Identify which cell holds the provided text, then report its [x, y] central coordinate. 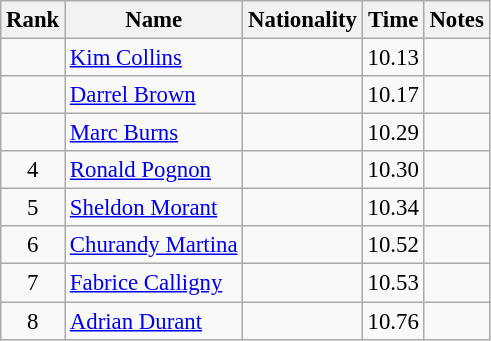
10.17 [393, 95]
10.34 [393, 208]
4 [33, 170]
Nationality [302, 20]
7 [33, 283]
6 [33, 245]
10.29 [393, 133]
Adrian Durant [154, 321]
Darrel Brown [154, 95]
10.30 [393, 170]
Rank [33, 20]
Sheldon Morant [154, 208]
10.52 [393, 245]
Fabrice Calligny [154, 283]
Time [393, 20]
Kim Collins [154, 58]
8 [33, 321]
10.13 [393, 58]
Ronald Pognon [154, 170]
Name [154, 20]
5 [33, 208]
Churandy Martina [154, 245]
10.53 [393, 283]
10.76 [393, 321]
Marc Burns [154, 133]
Notes [456, 20]
